For the text-containing cell, return its midpoint in (x, y) coordinate format. 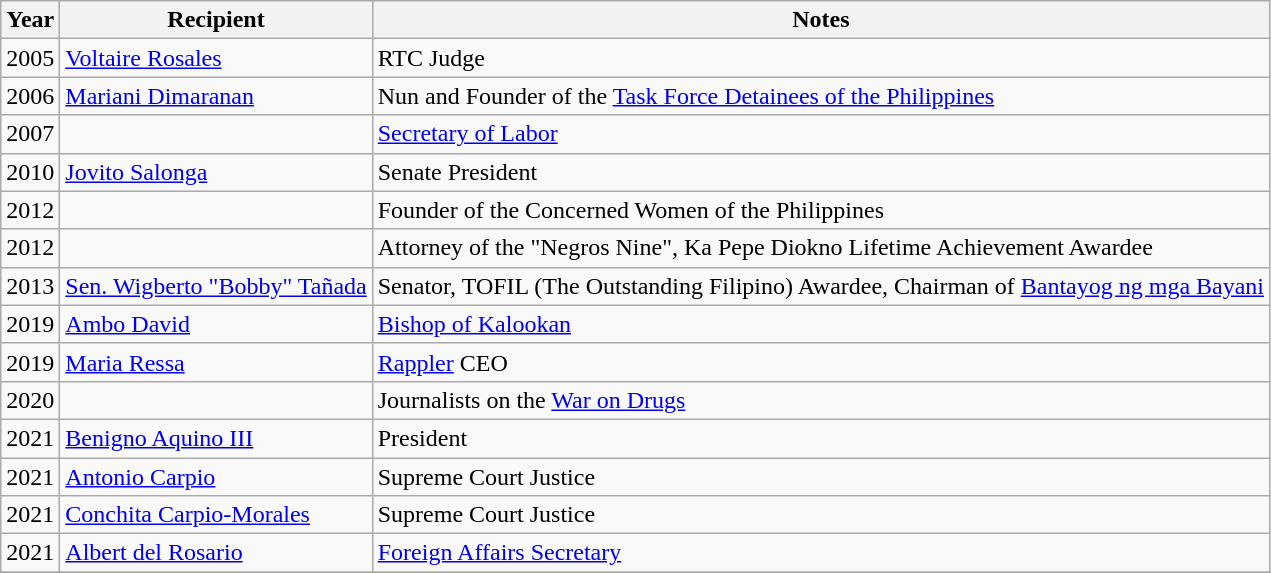
Senate President (820, 172)
Sen. Wigberto "Bobby" Tañada (216, 286)
Journalists on the War on Drugs (820, 400)
2020 (30, 400)
Antonio Carpio (216, 477)
2006 (30, 96)
Founder of the Concerned Women of the Philippines (820, 210)
Nun and Founder of the Task Force Detainees of the Philippines (820, 96)
RTC Judge (820, 58)
Notes (820, 20)
Benigno Aquino III (216, 438)
Year (30, 20)
Voltaire Rosales (216, 58)
Albert del Rosario (216, 553)
Jovito Salonga (216, 172)
Recipient (216, 20)
2007 (30, 134)
Maria Ressa (216, 362)
Mariani Dimaranan (216, 96)
2013 (30, 286)
Bishop of Kalookan (820, 324)
2005 (30, 58)
Conchita Carpio-Morales (216, 515)
Rappler CEO (820, 362)
Secretary of Labor (820, 134)
President (820, 438)
2010 (30, 172)
Attorney of the "Negros Nine", Ka Pepe Diokno Lifetime Achievement Awardee (820, 248)
Foreign Affairs Secretary (820, 553)
Senator, TOFIL (The Outstanding Filipino) Awardee, Chairman of Bantayog ng mga Bayani (820, 286)
Ambo David (216, 324)
